Scan for the cell matching the given text and deliver its (x, y) coordinate at center. 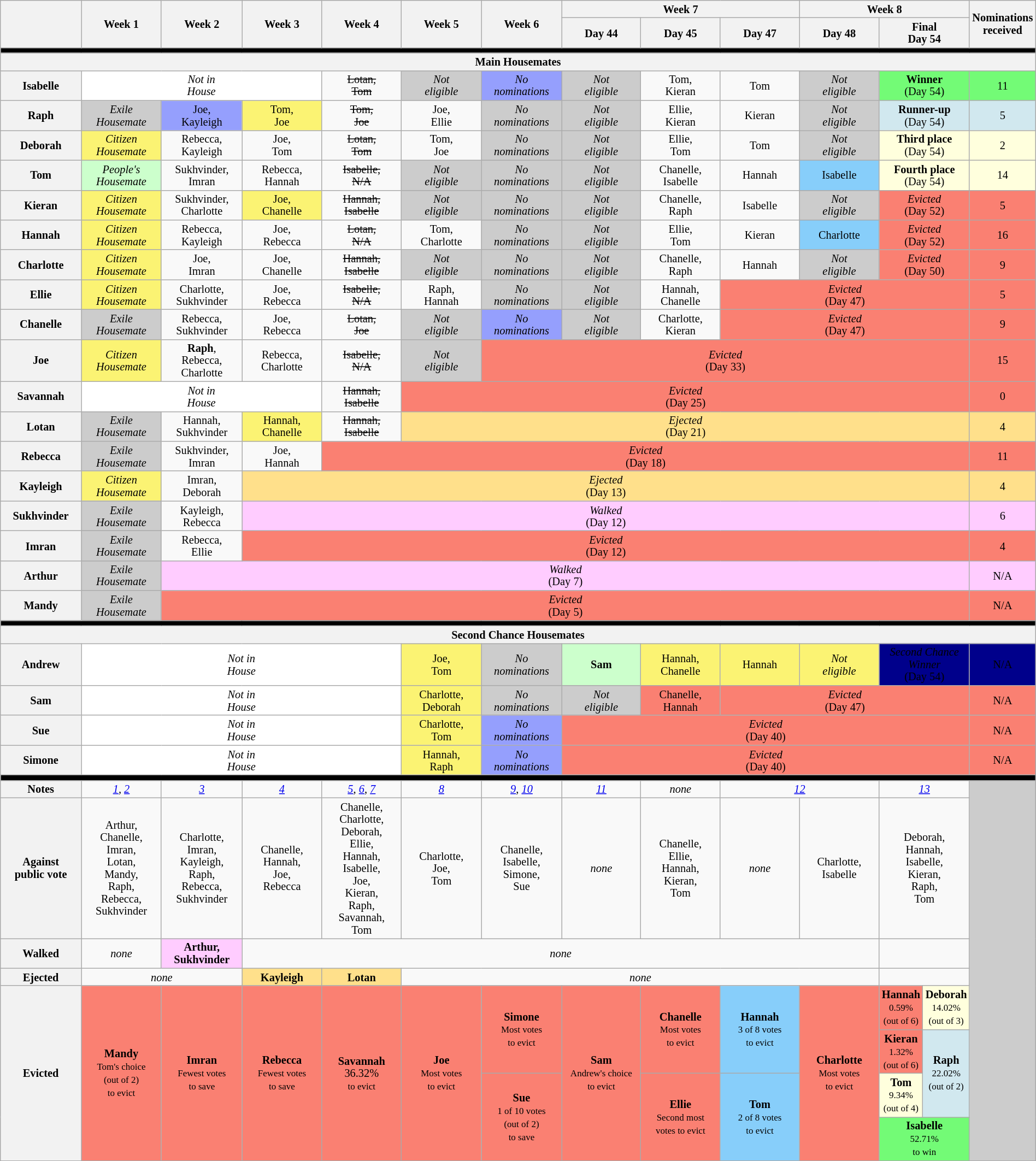
Charlotte,Imran,Kayleigh,Raph,Rebecca,Sukhvinder (202, 868)
FinalDay 54 (925, 33)
Hannah3 of 8 votesto evict (760, 1029)
6 (1002, 516)
Evicted (41, 1073)
15 (1002, 361)
Evicted(Day 18) (646, 456)
Sukhvinder (41, 516)
Chanelle,Isabelle (680, 175)
16 (1002, 235)
Week 7 (681, 9)
Chanelle,Charlotte,Deborah,Ellie,Hannah,Isabelle,Joe,Kieran,Raph,Savannah,Tom (362, 868)
0 (1002, 397)
Winner(Day 54) (925, 85)
Rebecca (41, 456)
13 (925, 789)
5, 6, 7 (362, 789)
Raph,Hannah (442, 295)
SamAndrew's choiceto evict (601, 1073)
Andrew (41, 664)
Rebecca,Sukhvinder (202, 325)
CharlotteMost votesto evict (839, 1073)
Day 44 (601, 33)
Nominationsreceived (1002, 24)
EllieSecond mostvotes to evict (680, 1117)
Kayleigh,Rebecca (202, 516)
Deborah,Hannah,Isabelle,Kieran,Raph,Tom (925, 868)
People'sHousemate (121, 175)
Runner-up(Day 54) (925, 116)
Second Chance Winner(Day 54) (925, 664)
Rebecca,Hannah (282, 175)
Rebecca,Charlotte (282, 361)
Charlotte,Tom (442, 730)
1, 2 (121, 789)
Week 5 (442, 24)
Againstpublic vote (41, 868)
Evicted(Day 33) (726, 361)
Week 2 (202, 24)
Third place(Day 54) (925, 145)
Notes (41, 789)
Imran,Deborah (202, 486)
SimoneMost votes to evict (522, 1029)
MandyTom's choice(out of 2)to evict (121, 1073)
Evicted(Day 25) (686, 397)
Fourth place(Day 54) (925, 175)
Joe,Hannah (282, 456)
Main Housemates (518, 62)
ImranFewest votesto save (202, 1073)
Tom2 of 8 votesto evict (760, 1117)
JoeMost votes to evict (442, 1073)
Joe,Imran (202, 264)
Day 45 (680, 33)
3 (202, 789)
8 (442, 789)
Savannah (41, 397)
Mandy (41, 605)
Raph22.02%(out of 2) (946, 1073)
Ejected (41, 977)
Lotan,N/A (362, 235)
ChanelleMost votesto evict (680, 1029)
Week 6 (522, 24)
Tom,Charlotte (442, 235)
Isabelle52.71%to win (925, 1139)
Day 48 (839, 33)
Sue (41, 730)
Arthur,Sukhvinder (202, 953)
Hannah,Raph (442, 761)
Deborah (41, 145)
12 (800, 789)
Second Chance Housemates (518, 634)
9, 10 (522, 789)
Sukhvinder, Charlotte (202, 205)
Week 8 (885, 9)
Simone (41, 761)
Charlotte,Sukhvinder (202, 295)
Evicted(Day 12) (605, 545)
Ejected(Day 21) (686, 426)
Deborah14.02%(out of 3) (946, 1007)
Joe,Ellie (442, 116)
Kieran1.32%(out of 6) (901, 1051)
Sue1 of 10 votes(out of 2)to save (522, 1117)
Chanelle,Ellie,Hannah,Kieran,Tom (680, 868)
Arthur (41, 576)
Chanelle,Hannah,Joe,Rebecca (282, 868)
Imran (41, 545)
Charlotte,Joe,Tom (442, 868)
Hannah,Sukhvinder (202, 426)
Week 1 (121, 24)
Raph,Rebecca,Charlotte (202, 361)
2 (1002, 145)
Evicted(Day 5) (565, 605)
Ellie (41, 295)
Joe (41, 361)
Chanelle (41, 325)
Week 4 (362, 24)
Evicted(Day 50) (925, 264)
Chanelle,Isabelle,Simone,Sue (522, 868)
Savannah36.32%to evict (362, 1073)
Joe,Kayleigh (202, 116)
Day 47 (760, 33)
Charlotte,Deborah (442, 700)
RebeccaFewest votesto save (282, 1073)
Chanelle,Hannah (680, 700)
Ellie,Kieran (680, 116)
Walked(Day 12) (605, 516)
Walked(Day 7) (565, 576)
Charlotte,Isabelle (839, 868)
14 (1002, 175)
Arthur,Chanelle,Imran,Lotan,Mandy,Raph,Rebecca,Sukhvinder (121, 868)
Rebecca,Ellie (202, 545)
Tom9.34%(out of 4) (901, 1095)
Week 3 (282, 24)
Charlotte,Kieran (680, 325)
Hannah0.59%(out of 6) (901, 1007)
Ejected(Day 13) (605, 486)
Lotan,Joe (362, 325)
Tom,Kieran (680, 85)
Raph (41, 116)
Walked (41, 953)
